From the cell containing the given text, extract its center point as [x, y] coordinate. 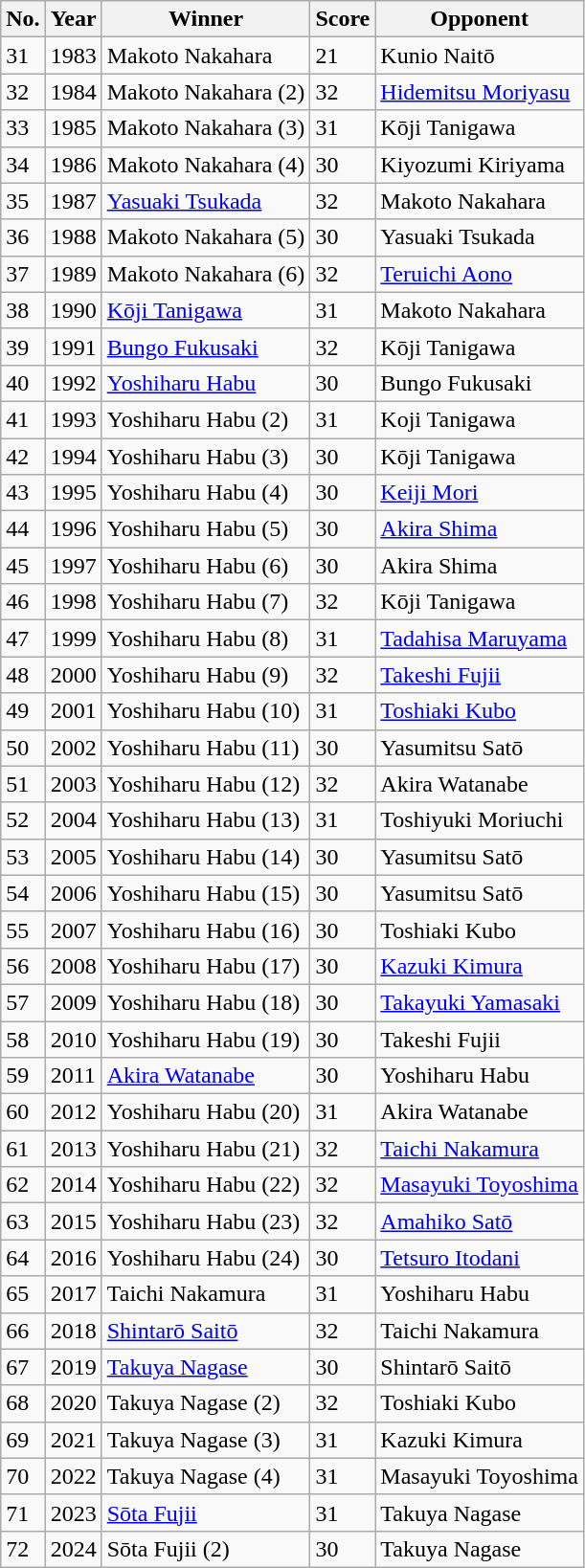
1996 [73, 529]
Year [73, 19]
70 [23, 1476]
37 [23, 274]
54 [23, 893]
2000 [73, 675]
64 [23, 1258]
Sōta Fujii [206, 1512]
Amahiko Satō [480, 1221]
49 [23, 711]
Kiyozumi Kiriyama [480, 165]
65 [23, 1294]
41 [23, 419]
Toshiyuki Moriuchi [480, 820]
46 [23, 602]
Yoshiharu Habu (2) [206, 419]
Takuya Nagase (2) [206, 1403]
1986 [73, 165]
2008 [73, 966]
2019 [73, 1367]
47 [23, 638]
Yoshiharu Habu (20) [206, 1112]
69 [23, 1440]
Makoto Nakahara (2) [206, 92]
45 [23, 566]
Yoshiharu Habu (17) [206, 966]
39 [23, 347]
67 [23, 1367]
Makoto Nakahara (5) [206, 237]
2023 [73, 1512]
35 [23, 201]
2022 [73, 1476]
55 [23, 930]
51 [23, 784]
1994 [73, 457]
60 [23, 1112]
Keiji Mori [480, 493]
Yoshiharu Habu (6) [206, 566]
58 [23, 1039]
66 [23, 1331]
2017 [73, 1294]
43 [23, 493]
1991 [73, 347]
Yoshiharu Habu (8) [206, 638]
1987 [73, 201]
72 [23, 1549]
53 [23, 857]
2003 [73, 784]
Score [343, 19]
1992 [73, 383]
Yoshiharu Habu (15) [206, 893]
Kunio Naitō [480, 56]
1993 [73, 419]
Opponent [480, 19]
Makoto Nakahara (4) [206, 165]
40 [23, 383]
2011 [73, 1076]
42 [23, 457]
Makoto Nakahara (3) [206, 128]
Yoshiharu Habu (5) [206, 529]
Hidemitsu Moriyasu [480, 92]
63 [23, 1221]
2016 [73, 1258]
Yoshiharu Habu (10) [206, 711]
Yoshiharu Habu (4) [206, 493]
Yoshiharu Habu (18) [206, 1002]
Yoshiharu Habu (16) [206, 930]
1985 [73, 128]
Yoshiharu Habu (3) [206, 457]
Takayuki Yamasaki [480, 1002]
2018 [73, 1331]
Takuya Nagase (3) [206, 1440]
Makoto Nakahara (6) [206, 274]
Yoshiharu Habu (9) [206, 675]
2012 [73, 1112]
59 [23, 1076]
Yoshiharu Habu (23) [206, 1221]
33 [23, 128]
56 [23, 966]
36 [23, 237]
2021 [73, 1440]
61 [23, 1149]
21 [343, 56]
Teruichi Aono [480, 274]
Yoshiharu Habu (19) [206, 1039]
2024 [73, 1549]
52 [23, 820]
Yoshiharu Habu (11) [206, 748]
2002 [73, 748]
Takuya Nagase (4) [206, 1476]
68 [23, 1403]
1989 [73, 274]
Winner [206, 19]
38 [23, 310]
2004 [73, 820]
2007 [73, 930]
62 [23, 1185]
2010 [73, 1039]
Sōta Fujii (2) [206, 1549]
71 [23, 1512]
2005 [73, 857]
Tetsuro Itodani [480, 1258]
Yoshiharu Habu (14) [206, 857]
2006 [73, 893]
2014 [73, 1185]
2015 [73, 1221]
Yoshiharu Habu (24) [206, 1258]
44 [23, 529]
1995 [73, 493]
1988 [73, 237]
Tadahisa Maruyama [480, 638]
50 [23, 748]
Yoshiharu Habu (13) [206, 820]
1997 [73, 566]
Koji Tanigawa [480, 419]
2020 [73, 1403]
1984 [73, 92]
Yoshiharu Habu (12) [206, 784]
1998 [73, 602]
Yoshiharu Habu (21) [206, 1149]
2001 [73, 711]
1983 [73, 56]
2013 [73, 1149]
48 [23, 675]
1990 [73, 310]
2009 [73, 1002]
1999 [73, 638]
57 [23, 1002]
34 [23, 165]
Yoshiharu Habu (22) [206, 1185]
No. [23, 19]
Yoshiharu Habu (7) [206, 602]
